Return the (X, Y) coordinate for the center point of the cell that contains the specified text.  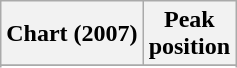
Peakposition (189, 34)
Chart (2007) (72, 34)
